Pinpoint the cell where the given text exists, returning its (X, Y) midpoint coordinate. 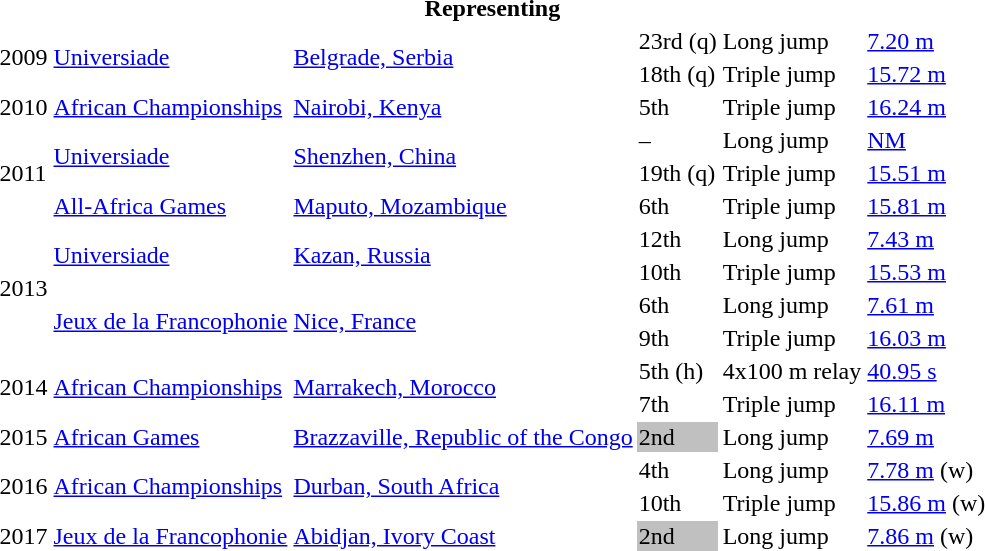
African Games (170, 437)
23rd (q) (678, 41)
7th (678, 404)
All-Africa Games (170, 206)
Nice, France (463, 322)
Durban, South Africa (463, 486)
Belgrade, Serbia (463, 58)
Nairobi, Kenya (463, 107)
19th (q) (678, 173)
Marrakech, Morocco (463, 388)
Shenzhen, China (463, 156)
Kazan, Russia (463, 256)
Abidjan, Ivory Coast (463, 536)
5th (678, 107)
Maputo, Mozambique (463, 206)
5th (h) (678, 371)
– (678, 140)
Brazzaville, Republic of the Congo (463, 437)
9th (678, 338)
12th (678, 239)
18th (q) (678, 74)
4th (678, 470)
4x100 m relay (792, 371)
